Provide the [x, y] coordinate of the cell's center where the given text is located.  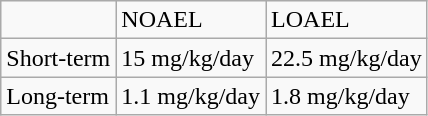
LOAEL [347, 20]
Long-term [58, 96]
15 mg/kg/day [191, 58]
22.5 mg/kg/day [347, 58]
NOAEL [191, 20]
Short-term [58, 58]
1.1 mg/kg/day [191, 96]
1.8 mg/kg/day [347, 96]
